Return [X, Y] of the center of cell containing provided text 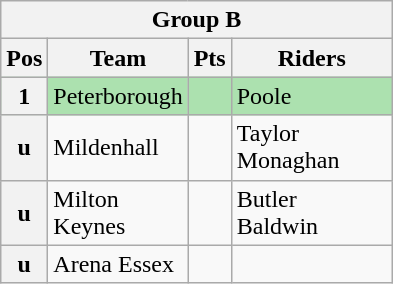
Pts [210, 58]
Peterborough [118, 96]
Poole [312, 96]
1 [24, 96]
Group B [197, 20]
Mildenhall [118, 148]
Riders [312, 58]
ButlerBaldwin [312, 212]
Team [118, 58]
Arena Essex [118, 264]
TaylorMonaghan [312, 148]
Pos [24, 58]
Milton Keynes [118, 212]
